Determine the [x, y] coordinate at the center of the cell enclosing the given text.  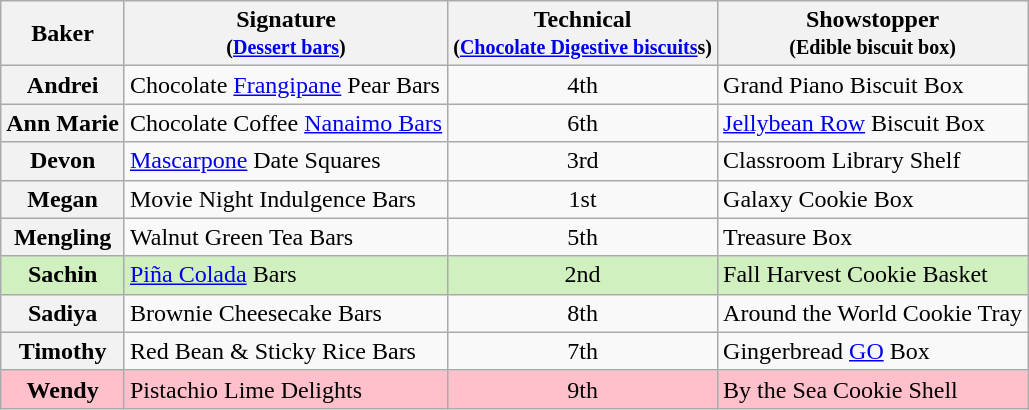
Technical(Chocolate Digestive biscuitss) [583, 34]
Wendy [63, 389]
4th [583, 85]
5th [583, 237]
8th [583, 313]
Megan [63, 199]
Red Bean & Sticky Rice Bars [286, 351]
Chocolate Frangipane Pear Bars [286, 85]
Grand Piano Biscuit Box [873, 85]
Gingerbread GO Box [873, 351]
2nd [583, 275]
Baker [63, 34]
Signature(Dessert bars) [286, 34]
Classroom Library Shelf [873, 161]
Jellybean Row Biscuit Box [873, 123]
Chocolate Coffee Nanaimo Bars [286, 123]
Andrei [63, 85]
Timothy [63, 351]
Pistachio Lime Delights [286, 389]
Showstopper(Edible biscuit box) [873, 34]
6th [583, 123]
By the Sea Cookie Shell [873, 389]
Sadiya [63, 313]
Fall Harvest Cookie Basket [873, 275]
Mascarpone Date Squares [286, 161]
3rd [583, 161]
Mengling [63, 237]
1st [583, 199]
Brownie Cheesecake Bars [286, 313]
Sachin [63, 275]
Ann Marie [63, 123]
Walnut Green Tea Bars [286, 237]
Devon [63, 161]
Piña Colada Bars [286, 275]
9th [583, 389]
7th [583, 351]
Galaxy Cookie Box [873, 199]
Treasure Box [873, 237]
Around the World Cookie Tray [873, 313]
Movie Night Indulgence Bars [286, 199]
